Output the [X, Y] coordinate of the center of the cell containing the given text.  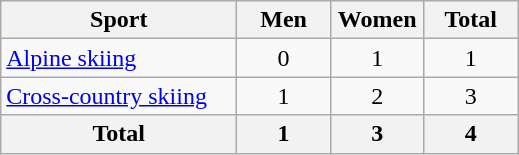
Sport [119, 20]
Women [377, 20]
Cross-country skiing [119, 96]
2 [377, 96]
4 [471, 134]
Alpine skiing [119, 58]
Men [284, 20]
0 [284, 58]
